Output the (x, y) coordinate of the center of the cell containing the given text.  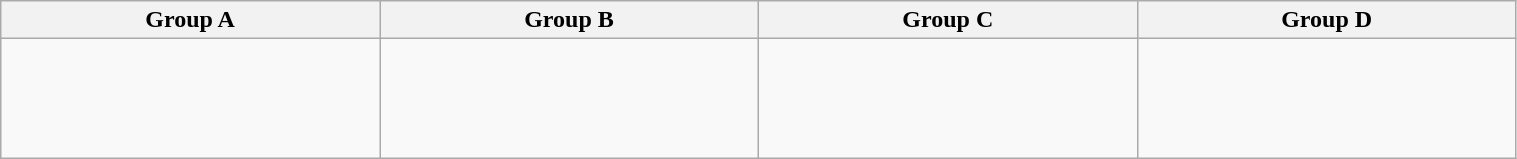
Group D (1326, 20)
Group A (190, 20)
Group B (570, 20)
Group C (948, 20)
